Output the [X, Y] coordinate of the center of the cell containing the given text.  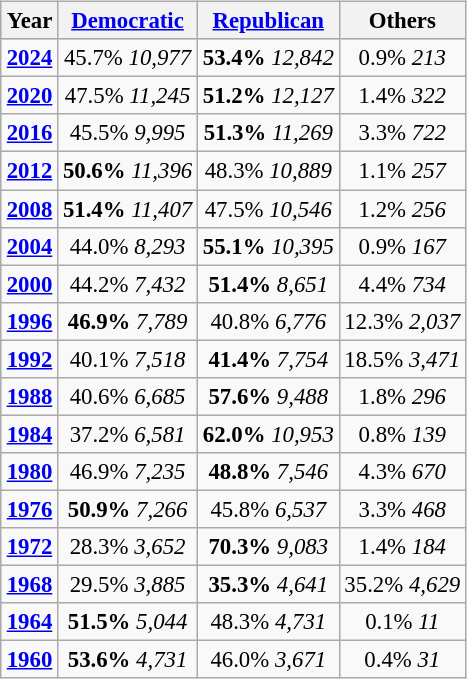
0.9% 213 [402, 58]
0.1% 11 [402, 622]
0.9% 167 [402, 246]
Others [402, 21]
2012 [29, 171]
46.9% 7,789 [128, 321]
51.3% 11,269 [268, 133]
1.8% 296 [402, 396]
2020 [29, 96]
2008 [29, 209]
4.3% 670 [402, 472]
48.3% 4,731 [268, 622]
2004 [29, 246]
62.0% 10,953 [268, 434]
28.3% 3,652 [128, 547]
3.3% 468 [402, 509]
18.5% 3,471 [402, 359]
1996 [29, 321]
37.2% 6,581 [128, 434]
50.9% 7,266 [128, 509]
70.3% 9,083 [268, 547]
Republican [268, 21]
1960 [29, 660]
1.1% 257 [402, 171]
35.3% 4,641 [268, 584]
1984 [29, 434]
3.3% 722 [402, 133]
40.8% 6,776 [268, 321]
1.4% 322 [402, 96]
47.5% 10,546 [268, 209]
35.2% 4,629 [402, 584]
1980 [29, 472]
45.7% 10,977 [128, 58]
Year [29, 21]
1.2% 256 [402, 209]
44.2% 7,432 [128, 284]
29.5% 3,885 [128, 584]
40.1% 7,518 [128, 359]
45.8% 6,537 [268, 509]
53.4% 12,842 [268, 58]
2000 [29, 284]
50.6% 11,396 [128, 171]
48.3% 10,889 [268, 171]
1988 [29, 396]
1.4% 184 [402, 547]
48.8% 7,546 [268, 472]
57.6% 9,488 [268, 396]
46.9% 7,235 [128, 472]
51.4% 8,651 [268, 284]
53.6% 4,731 [128, 660]
40.6% 6,685 [128, 396]
4.4% 734 [402, 284]
41.4% 7,754 [268, 359]
1976 [29, 509]
47.5% 11,245 [128, 96]
1964 [29, 622]
45.5% 9,995 [128, 133]
12.3% 2,037 [402, 321]
0.8% 139 [402, 434]
Democratic [128, 21]
51.4% 11,407 [128, 209]
51.2% 12,127 [268, 96]
1968 [29, 584]
46.0% 3,671 [268, 660]
51.5% 5,044 [128, 622]
1992 [29, 359]
2016 [29, 133]
1972 [29, 547]
44.0% 8,293 [128, 246]
2024 [29, 58]
55.1% 10,395 [268, 246]
0.4% 31 [402, 660]
